From the cell containing the given text, extract its center point as [x, y] coordinate. 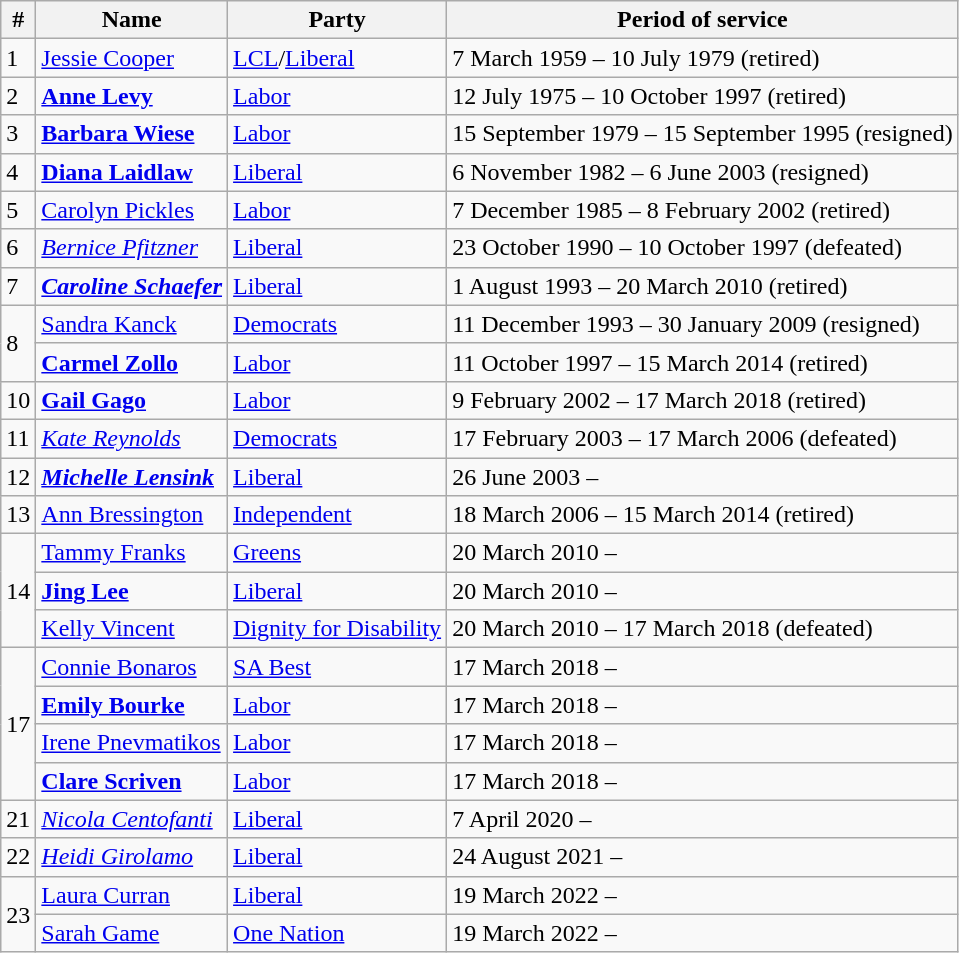
6 [18, 248]
22 [18, 857]
Gail Gago [132, 400]
Caroline Schaefer [132, 286]
21 [18, 819]
Michelle Lensink [132, 477]
9 February 2002 – 17 March 2018 (retired) [703, 400]
SA Best [338, 667]
11 December 1993 – 30 January 2009 (resigned) [703, 324]
Barbara Wiese [132, 134]
7 March 1959 – 10 July 1979 (retired) [703, 58]
20 March 2010 – 17 March 2018 (defeated) [703, 629]
Period of service [703, 20]
18 March 2006 – 15 March 2014 (retired) [703, 515]
4 [18, 172]
Name [132, 20]
10 [18, 400]
Ann Bressington [132, 515]
7 [18, 286]
Kate Reynolds [132, 438]
12 July 1975 – 10 October 1997 (retired) [703, 96]
Bernice Pfitzner [132, 248]
Dignity for Disability [338, 629]
Anne Levy [132, 96]
Carolyn Pickles [132, 210]
Independent [338, 515]
Kelly Vincent [132, 629]
23 [18, 914]
Sarah Game [132, 933]
6 November 1982 – 6 June 2003 (resigned) [703, 172]
Party [338, 20]
17 [18, 724]
Nicola Centofanti [132, 819]
17 February 2003 – 17 March 2006 (defeated) [703, 438]
Carmel Zollo [132, 362]
LCL/Liberal [338, 58]
5 [18, 210]
1 [18, 58]
Tammy Franks [132, 553]
Emily Bourke [132, 705]
11 [18, 438]
Diana Laidlaw [132, 172]
One Nation [338, 933]
Greens [338, 553]
# [18, 20]
24 August 2021 – [703, 857]
26 June 2003 – [703, 477]
Jessie Cooper [132, 58]
Sandra Kanck [132, 324]
Connie Bonaros [132, 667]
Clare Scriven [132, 781]
1 August 1993 – 20 March 2010 (retired) [703, 286]
8 [18, 343]
11 October 1997 – 15 March 2014 (retired) [703, 362]
Irene Pnevmatikos [132, 743]
7 December 1985 – 8 February 2002 (retired) [703, 210]
Jing Lee [132, 591]
12 [18, 477]
3 [18, 134]
2 [18, 96]
13 [18, 515]
14 [18, 591]
7 April 2020 – [703, 819]
Laura Curran [132, 895]
15 September 1979 – 15 September 1995 (resigned) [703, 134]
23 October 1990 – 10 October 1997 (defeated) [703, 248]
Heidi Girolamo [132, 857]
